Pinpoint the cell where the given text exists, returning its [X, Y] midpoint coordinate. 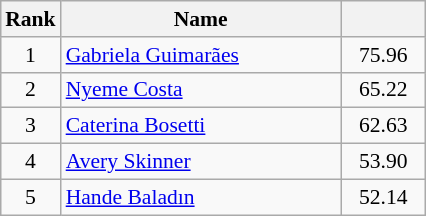
65.22 [384, 90]
Avery Skinner [201, 161]
3 [30, 126]
1 [30, 54]
62.63 [384, 126]
Rank [30, 19]
5 [30, 197]
52.14 [384, 197]
2 [30, 90]
Nyeme Costa [201, 90]
Hande Baladın [201, 197]
Gabriela Guimarães [201, 54]
Caterina Bosetti [201, 126]
4 [30, 161]
53.90 [384, 161]
Name [201, 19]
75.96 [384, 54]
